Provide the (X, Y) coordinate of the cell's center where the given text is located.  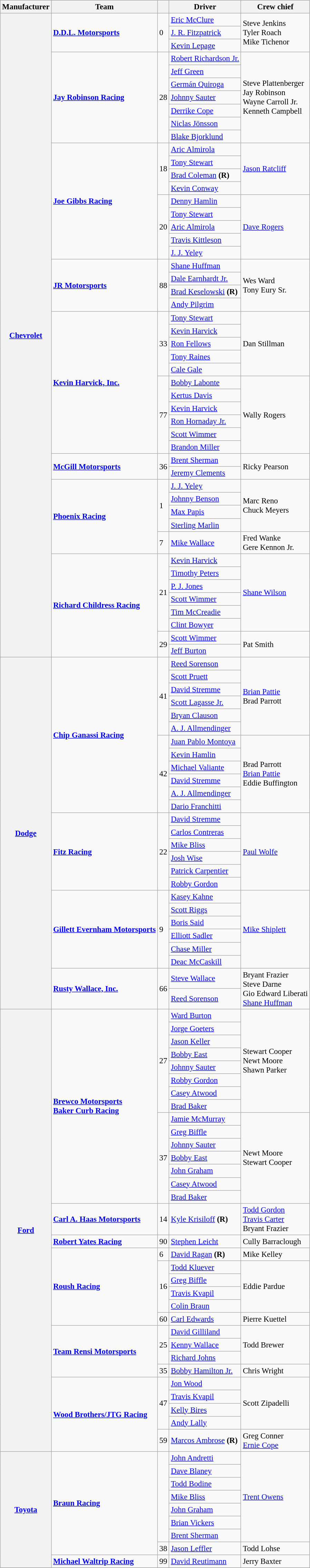
90 (163, 1241)
Denny Hamlin (205, 201)
Jon Wood (205, 1384)
Kelly Bires (205, 1410)
Trent Owens (275, 1497)
27 (163, 1060)
Carl A. Haas Motorsports (104, 1219)
Stewart Cooper Newt Moore Shawn Parker (275, 1060)
7 (163, 542)
Chip Ganassi Racing (104, 735)
Steve Jenkins Tyler Roach Mike Tichenor (275, 33)
Marcos Ambrose (R) (205, 1440)
Andy Lally (205, 1423)
20 (163, 227)
Rusty Wallace, Inc. (104, 989)
Steve Plattenberger Jay Robinson Wayne Carroll Jr. Kenneth Campbell (275, 97)
Shane Wilson (275, 593)
18 (163, 168)
36 (163, 467)
J. R. Fitzpatrick (205, 33)
Kertus Davis (205, 396)
33 (163, 344)
Driver (205, 7)
25 (163, 1345)
Brian Vickers (205, 1523)
Dan Stillman (275, 344)
Andy Pilgrim (205, 305)
Brad Keselowski (R) (205, 292)
21 (163, 593)
Jerry Baxter (275, 1561)
Elliott Sadler (205, 936)
McGill Motorsports (104, 467)
David Ragan (R) (205, 1254)
Wally Rogers (275, 415)
Kevin Harvick, Inc. (104, 382)
Derrike Cope (205, 111)
Scott Zipadelli (275, 1403)
Dodge (26, 833)
Eddie Pardue (275, 1287)
Jorge Goeters (205, 1028)
Kenny Wallace (205, 1345)
14 (163, 1219)
Fred Wanke Gere Kennon Jr. (275, 542)
David Gilliland (205, 1332)
Cale Gale (205, 370)
Clint Bowyer (205, 625)
Michael Valiante (205, 767)
Stephen Leicht (205, 1241)
9 (163, 929)
Carlos Contreras (205, 832)
Bobby Labonte (205, 382)
66 (163, 989)
Marc Reno Chuck Meyers (275, 505)
Newt Moore Stewart Cooper (275, 1158)
P. J. Jones (205, 586)
77 (163, 415)
Michael Waltrip Racing (104, 1561)
22 (163, 852)
Team (104, 7)
Mike Shiplett (275, 929)
0 (163, 33)
Deac McCaskill (205, 962)
Brian Pattie Brad Parrott (275, 696)
Ron Fellows (205, 344)
Todd Brewer (275, 1345)
John Andretti (205, 1458)
Chris Wright (275, 1371)
Richard Johns (205, 1358)
Carl Edwards (205, 1319)
47 (163, 1403)
Mike Wallace (205, 542)
Ricky Pearson (275, 467)
Jay Robinson Racing (104, 97)
Brad Parrott Brian Pattie Eddie Buffington (275, 774)
Patrick Carpentier (205, 871)
Steve Wallace (205, 978)
37 (163, 1158)
Kyle Krisiloff (R) (205, 1219)
David Reutimann (205, 1561)
29 (163, 644)
38 (163, 1549)
Jason Keller (205, 1042)
35 (163, 1371)
Manufacturer (26, 7)
60 (163, 1319)
99 (163, 1561)
Roush Racing (104, 1287)
Germán Quiroga (205, 84)
Kevin Lepage (205, 46)
Niclas Jönsson (205, 123)
Greg Conner Ernie Cope (275, 1440)
Team Rensi Motorsports (104, 1351)
Robert Richardson Jr. (205, 59)
Scott Pruett (205, 677)
D.D.L. Motorsports (104, 33)
Paul Wolfe (275, 852)
Crew chief (275, 7)
Pierre Kuettel (275, 1319)
Brad Coleman (R) (205, 175)
Tony Raines (205, 357)
Kasey Kahne (205, 897)
Scott Lagasse Jr. (205, 703)
Dave Rogers (275, 227)
Ron Hornaday Jr. (205, 421)
Tim McCreadie (205, 612)
Jamie McMurray (205, 1119)
Jeremy Clements (205, 473)
Mike Kelley (275, 1254)
Boris Said (205, 923)
Brewco Motorsports Baker Curb Racing (104, 1106)
6 (163, 1254)
Phoenix Racing (104, 517)
Travis Kittleson (205, 240)
1 (163, 505)
Sterling Marlin (205, 525)
42 (163, 774)
Dario Franchitti (205, 806)
Wood Brothers/JTG Racing (104, 1415)
16 (163, 1287)
Chase Miller (205, 949)
41 (163, 696)
Jason Leffler (205, 1549)
Fitz Racing (104, 852)
Juan Pablo Montoya (205, 741)
59 (163, 1440)
88 (163, 285)
Shane Huffman (205, 266)
Jeff Burton (205, 651)
Cully Barraclough (275, 1241)
Bobby Hamilton Jr. (205, 1371)
Robert Yates Racing (104, 1241)
Gillett Evernham Motorsports (104, 929)
Pat Smith (275, 644)
Todd Bodine (205, 1484)
Josh Wise (205, 858)
Dave Blaney (205, 1471)
Braun Racing (104, 1503)
Jeff Green (205, 72)
Toyota (26, 1509)
Ward Burton (205, 1015)
Timothy Peters (205, 573)
Bryan Clauson (205, 716)
Kevin Hamlin (205, 755)
JR Motorsports (104, 285)
Joe Gibbs Racing (104, 201)
Dale Earnhardt Jr. (205, 279)
Bryant Frazier Steve Darne Gio Edward Liberati Shane Huffman (275, 989)
Ford (26, 1230)
Todd Gordon Travis Carter Bryant Frazier (275, 1219)
Brandon Miller (205, 447)
Colin Braun (205, 1306)
Jason Ratcliff (275, 168)
Scott Riggs (205, 910)
Johnny Benson (205, 499)
Wes Ward Tony Eury Sr. (275, 285)
Kevin Conway (205, 188)
Max Papis (205, 512)
28 (163, 97)
Eric McClure (205, 20)
Chevrolet (26, 336)
Todd Kluever (205, 1267)
Blake Bjorklund (205, 136)
Todd Lohse (275, 1549)
Richard Childress Racing (104, 606)
